Capture the cell that displays the provided text and extract its [x, y] central coordinate. 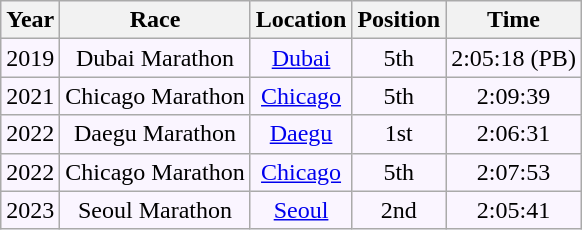
2:05:41 [514, 210]
Daegu [301, 134]
Dubai Marathon [155, 58]
Race [155, 20]
2:09:39 [514, 96]
2023 [30, 210]
2019 [30, 58]
Position [399, 20]
Dubai [301, 58]
Time [514, 20]
2nd [399, 210]
2:05:18 (PB) [514, 58]
Seoul Marathon [155, 210]
2:07:53 [514, 172]
1st [399, 134]
Daegu Marathon [155, 134]
2:06:31 [514, 134]
2021 [30, 96]
Seoul [301, 210]
Year [30, 20]
Location [301, 20]
